Scan for the cell matching the given text and deliver its (x, y) coordinate at center. 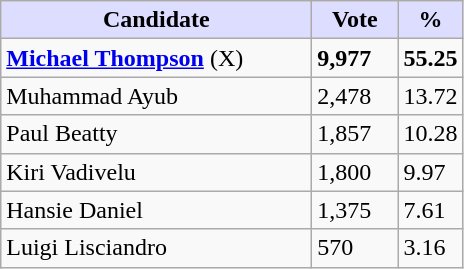
Kiri Vadivelu (156, 172)
10.28 (430, 134)
1,375 (355, 210)
Paul Beatty (156, 134)
3.16 (430, 248)
9.97 (430, 172)
13.72 (430, 96)
Muhammad Ayub (156, 96)
55.25 (430, 58)
% (430, 20)
9,977 (355, 58)
1,800 (355, 172)
7.61 (430, 210)
Vote (355, 20)
570 (355, 248)
Luigi Lisciandro (156, 248)
Candidate (156, 20)
1,857 (355, 134)
2,478 (355, 96)
Michael Thompson (X) (156, 58)
Hansie Daniel (156, 210)
